Capture the cell that displays the provided text and extract its [x, y] central coordinate. 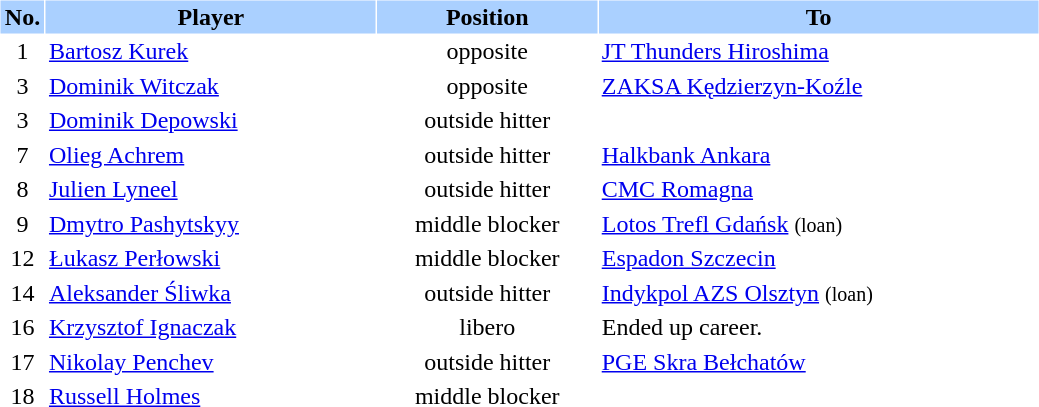
7 [22, 154]
Krzysztof Ignaczak [211, 328]
To [819, 16]
Position [487, 16]
Halkbank Ankara [819, 154]
Player [211, 16]
Nikolay Penchev [211, 362]
1 [22, 52]
Aleksander Śliwka [211, 292]
Olieg Achrem [211, 154]
Dominik Depowski [211, 120]
Lotos Trefl Gdańsk (loan) [819, 224]
ZAKSA Kędzierzyn-Koźle [819, 86]
Julien Lyneel [211, 190]
12 [22, 258]
Łukasz Perłowski [211, 258]
Indykpol AZS Olsztyn (loan) [819, 292]
Dominik Witczak [211, 86]
Espadon Szczecin [819, 258]
PGE Skra Bełchatów [819, 362]
9 [22, 224]
8 [22, 190]
No. [22, 16]
JT Thunders Hiroshima [819, 52]
Ended up career. [819, 328]
CMC Romagna [819, 190]
Bartosz Kurek [211, 52]
14 [22, 292]
Dmytro Pashytskyy [211, 224]
16 [22, 328]
libero [487, 328]
17 [22, 362]
